Find where the given text appears and provide that cell's center as [x, y] coordinate. 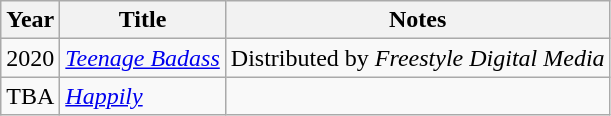
Distributed by Freestyle Digital Media [418, 58]
2020 [30, 58]
Teenage Badass [143, 58]
TBA [30, 96]
Title [143, 20]
Notes [418, 20]
Happily [143, 96]
Year [30, 20]
